Search for the cell housing the specified text and yield its (x, y) center coordinate. 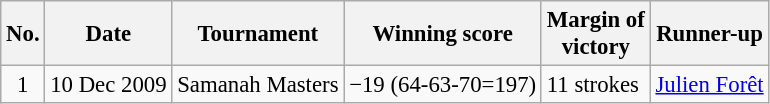
−19 (64-63-70=197) (443, 85)
Winning score (443, 34)
Tournament (258, 34)
11 strokes (596, 85)
10 Dec 2009 (108, 85)
Date (108, 34)
Julien Forêt (710, 85)
Runner-up (710, 34)
Samanah Masters (258, 85)
No. (23, 34)
1 (23, 85)
Margin ofvictory (596, 34)
